From the cell containing the given text, extract its center point as [x, y] coordinate. 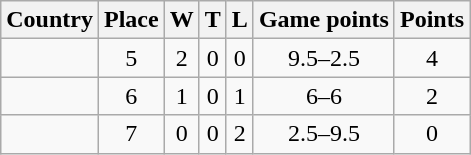
Game points [324, 20]
Country [50, 20]
9.5–2.5 [324, 58]
Place [131, 20]
W [182, 20]
L [240, 20]
T [212, 20]
2.5–9.5 [324, 134]
Points [432, 20]
5 [131, 58]
6–6 [324, 96]
4 [432, 58]
7 [131, 134]
6 [131, 96]
